Determine the (X, Y) coordinate at the center of the cell enclosing the given text.  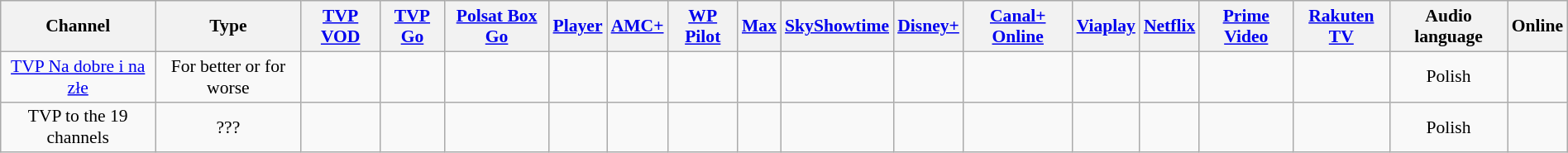
Disney+ (928, 26)
AMC+ (638, 26)
TVP to the 19 channels (78, 127)
Audio language (1448, 26)
Player (577, 26)
Channel (78, 26)
Prime Video (1245, 26)
SkyShowtime (837, 26)
For better or for worse (228, 76)
Viaplay (1107, 26)
??? (228, 127)
Type (228, 26)
Netflix (1169, 26)
Online (1538, 26)
Polsat Box Go (497, 26)
Max (759, 26)
TVP Na dobre i na złe (78, 76)
Canal+ Online (1018, 26)
WP Pilot (703, 26)
TVP VOD (341, 26)
Rakuten TV (1341, 26)
TVP Go (412, 26)
